Scan for the cell matching the given text and deliver its [X, Y] coordinate at center. 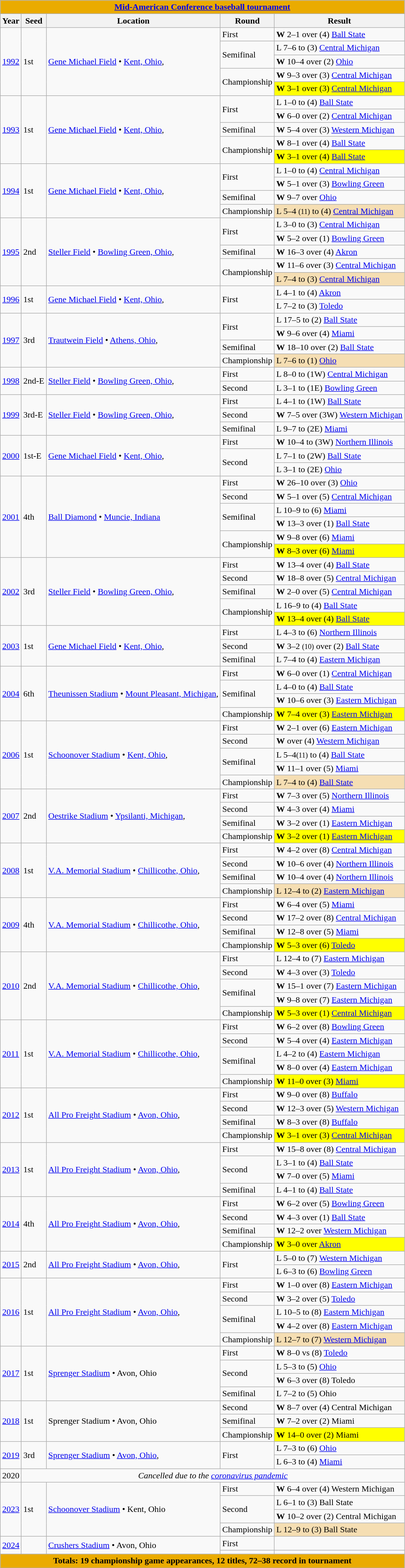
W 17–2 over (8) Central Michigan [339, 918]
Sprenger Stadium • Avon, Ohio, [134, 1455]
2001 [11, 517]
L 7–2 to (5) Ohio [339, 1394]
L 10–5 to (8) Eastern Michigan [339, 1312]
2003 [11, 646]
L 3–0 to (3) Central Michigan [339, 225]
W 9–3 over (3) Central Michigan [339, 75]
W 3–2 (10) over (2) Ball State [339, 646]
W 6–2 over (5) Bowling Green [339, 1203]
L 5–4 (11) to (4) Central Michigan [339, 211]
W 4–2 over (8) Central Michigan [339, 850]
L 4–1 to (4) Akron [339, 293]
W 10–4 over (4) Northern Illinois [339, 877]
W 6–2 over (8) Bowling Green [339, 1027]
2008 [11, 870]
Schoonover Stadium • Kent, Ohio, [134, 755]
L 7–4 to (3) Central Michigan [339, 279]
Schoonover Stadium • Kent, Ohio [134, 1509]
Round [247, 21]
L 3–1 to (1E) Bowling Green [339, 388]
2012 [11, 1115]
W 5–2 over (1) Bowling Green [339, 238]
2002 [11, 591]
Ball Diamond • Muncie, Indiana [134, 517]
L 12–4 to (7) Eastern Michigan [339, 959]
W 2–0 over (5) Central Michigan [339, 591]
Crushers Stadium • Avon, Ohio [134, 1545]
W 11–1 over (5) Miami [339, 768]
W 5–3 over (6) Toledo [339, 945]
W 5–3 over (1) Central Michigan [339, 1013]
L 4–0 to (4) Ball State [339, 687]
2023 [11, 1509]
W 12–2 over Western Michigan [339, 1230]
W 5–4 over (4) Eastern Michigan [339, 1040]
2011 [11, 1054]
Theunissen Stadium • Mount Pleasant, Michigan, [134, 694]
6th [34, 694]
L 6–3 to (6) Bowling Green [339, 1272]
L 3–1 to (4) Ball State [339, 1163]
L 5–3 to (5) Ohio [339, 1367]
W 12–3 over (5) Western Michigan [339, 1108]
L 7–6 to (1) Ohio [339, 360]
1st-E [34, 456]
L 17–5 to (2) Ball State [339, 320]
L 12–9 to (3) Ball State [339, 1530]
1998 [11, 381]
L 7–3 to (6) Ohio [339, 1448]
W 11–0 over (3) Miami [339, 1081]
W 4–2 over (8) Eastern Michigan [339, 1326]
W 9–8 over (7) Eastern Michigan [339, 999]
L 16–9 to (4) Ball State [339, 605]
W 4–3 over (4) Miami [339, 809]
Trautwein Field • Athens, Ohio, [134, 340]
W 7–3 over (5) Northern Illinois [339, 795]
W 8–0 over (4) Eastern Michigan [339, 1068]
1999 [11, 415]
W 6–4 over (4) Western Michigan [339, 1489]
2nd-E [34, 381]
W 2–1 over (4) Ball State [339, 34]
2019 [11, 1455]
W 9–8 over (6) Miami [339, 537]
Year [11, 21]
L 12–4 to (2) Eastern Michigan [339, 891]
W 14–0 over (2) Miami [339, 1434]
2000 [11, 456]
2016 [11, 1312]
Mid-American Conference baseball tournament [202, 7]
2020 [11, 1475]
W 3–2 over (5) Toledo [339, 1299]
W 6–4 over (5) Miami [339, 904]
W 11–6 over (3) Central Michigan [339, 265]
W 9–0 over (8) Buffalo [339, 1095]
W 9–7 over Ohio [339, 198]
L 7–4 to (4) Eastern Michigan [339, 660]
2009 [11, 925]
W 10–4 over (2) Ohio [339, 61]
Result [339, 21]
1997 [11, 340]
W 8–0 vs (8) Toledo [339, 1353]
2014 [11, 1224]
L 8–0 to (1W) Central Michigan [339, 374]
1996 [11, 299]
W 18–10 over (2) Ball State [339, 347]
W 2–1 over (6) Eastern Michigan [339, 728]
2013 [11, 1169]
L 3–1 to (2E) Ohio [339, 469]
W 26–10 over (3) Ohio [339, 483]
W 8–3 over (6) Miami [339, 551]
W 4–3 over (1) Ball State [339, 1217]
2015 [11, 1264]
W 12–8 over (5) Miami [339, 932]
L 6–1 to (3) Ball State [339, 1503]
1993 [11, 129]
W 9–6 over (4) Miami [339, 333]
W 6–0 over (2) Central Michigan [339, 116]
W 10–4 to (3W) Northern Illinois [339, 442]
L 4–1 to (4) Ball State [339, 1190]
1995 [11, 252]
L 7–6 to (3) Central Michigan [339, 48]
W 5–4 over (3) Western Michigan [339, 129]
L 9–7 to (2E) Miami [339, 429]
2017 [11, 1373]
W 7–2 over (2) Miami [339, 1421]
L 4–3 to (6) Northern Illinois [339, 633]
L 1–0 to (4) Ball State [339, 102]
W 6–3 over (8) Toledo [339, 1380]
L 4–2 to (4) Eastern Michigan [339, 1054]
L 7–1 to (2W) Ball State [339, 456]
1994 [11, 191]
2006 [11, 755]
L 1–0 to (4) Central Michigan [339, 170]
2010 [11, 986]
W over (4) Western Michigan [339, 741]
L 6–3 to (4) Miami [339, 1462]
W 10–2 over (2) Central Michigan [339, 1516]
W 6–0 over (1) Central Michigan [339, 673]
W 13–3 over (1) Ball State [339, 524]
L 7–2 to (3) Toledo [339, 306]
W 3–0 over Akron [339, 1244]
Cancelled due to the coronavirus pandemic [213, 1475]
W 8–7 over (4) Central Michigan [339, 1407]
W 3–1 over (4) Ball State [339, 156]
Seed [34, 21]
2007 [11, 816]
W 7–5 over (3W) Western Michigan [339, 415]
3rd-E [34, 415]
W 8–1 over (4) Ball State [339, 143]
W 7–0 over (5) Miami [339, 1176]
W 1–0 over (8) Eastern Michigan [339, 1285]
L 5–4(11) to (4) Ball State [339, 755]
L 7–4 to (4) Ball State [339, 782]
W 5–1 over (5) Central Michigan [339, 496]
2018 [11, 1421]
Location [134, 21]
W 8–3 over (8) Buffalo [339, 1122]
W 4–3 over (3) Toledo [339, 972]
W 16–3 over (4) Akron [339, 252]
W 5–1 over (3) Bowling Green [339, 184]
L 12–7 to (7) Western Michigan [339, 1339]
W 7–4 over (3) Eastern Michigan [339, 714]
2004 [11, 694]
W 10–6 over (3) Eastern Michigan [339, 700]
1992 [11, 61]
Oestrike Stadium • Ypsilanti, Michigan, [134, 816]
L 10–9 to (6) Miami [339, 510]
L 4–1 to (1W) Ball State [339, 401]
W 18–8 over (5) Central Michigan [339, 578]
W 15–1 over (7) Eastern Michigan [339, 986]
L 5–0 to (7) Western Michigan [339, 1258]
Totals: 19 championship game appearances, 12 titles, 72–38 record in tournament [202, 1561]
2024 [11, 1545]
W 15–8 over (8) Central Michigan [339, 1149]
W 10–6 over (4) Northern Illinois [339, 864]
